Determine the (x, y) coordinate at the center of the cell enclosing the given text.  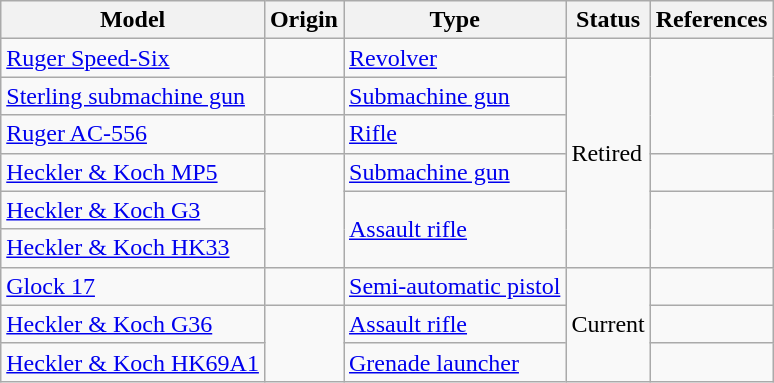
Heckler & Koch G3 (133, 210)
Type (455, 20)
Ruger Speed-Six (133, 58)
Heckler & Koch MP5 (133, 172)
References (712, 20)
Sterling submachine gun (133, 96)
Heckler & Koch HK33 (133, 248)
Rifle (455, 134)
Revolver (455, 58)
Semi-automatic pistol (455, 286)
Status (608, 20)
Ruger AC-556 (133, 134)
Glock 17 (133, 286)
Heckler & Koch HK69A1 (133, 362)
Model (133, 20)
Heckler & Koch G36 (133, 324)
Retired (608, 153)
Grenade launcher (455, 362)
Origin (304, 20)
Current (608, 324)
